Search for the cell housing the specified text and yield its (X, Y) center coordinate. 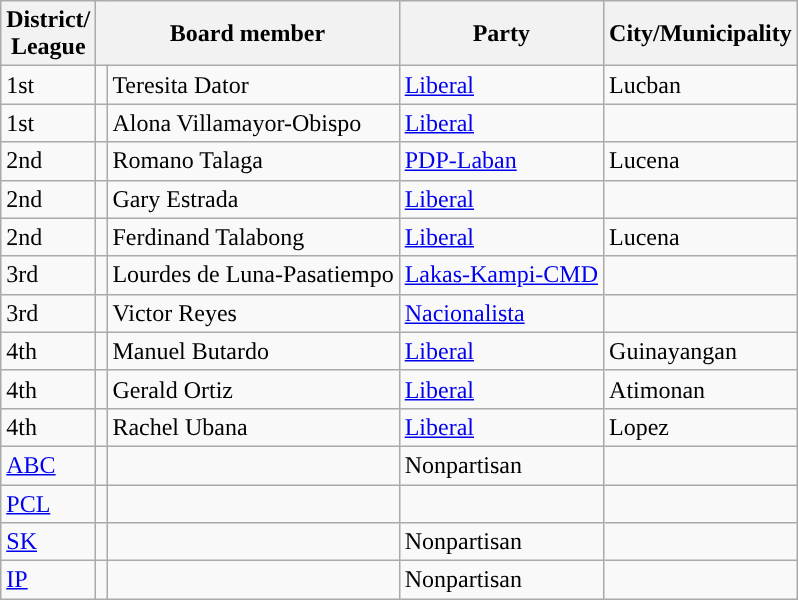
Lopez (701, 427)
Board member (248, 34)
Teresita Dator (253, 85)
PDP-Laban (501, 161)
PCL (48, 503)
IP (48, 580)
Lourdes de Luna-Pasatiempo (253, 275)
Alona Villamayor-Obispo (253, 123)
Lakas-Kampi-CMD (501, 275)
Ferdinand Talabong (253, 237)
Gary Estrada (253, 199)
Manuel Butardo (253, 351)
City/Municipality (701, 34)
Atimonan (701, 389)
District/League (48, 34)
Lucban (701, 85)
Romano Talaga (253, 161)
Rachel Ubana (253, 427)
Nacionalista (501, 313)
Victor Reyes (253, 313)
Gerald Ortiz (253, 389)
ABC (48, 465)
Party (501, 34)
SK (48, 542)
Guinayangan (701, 351)
